Search for the cell housing the specified text and yield its [x, y] center coordinate. 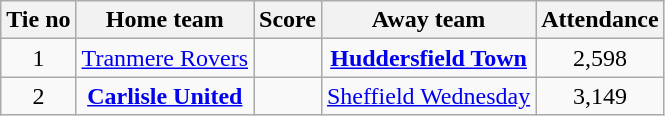
2,598 [600, 58]
Away team [428, 20]
Tranmere Rovers [164, 58]
Sheffield Wednesday [428, 96]
3,149 [600, 96]
1 [38, 58]
Huddersfield Town [428, 58]
Home team [164, 20]
Attendance [600, 20]
Carlisle United [164, 96]
2 [38, 96]
Score [288, 20]
Tie no [38, 20]
